Output the [X, Y] coordinate of the center of the cell containing the given text.  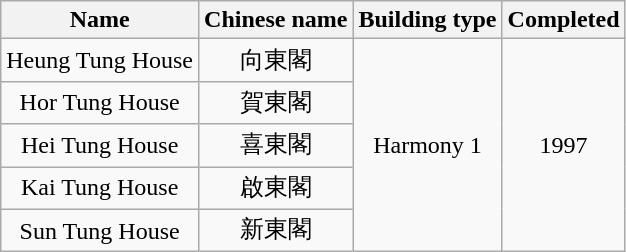
Building type [428, 20]
喜東閣 [276, 146]
向東閣 [276, 60]
Chinese name [276, 20]
Harmony 1 [428, 146]
Hor Tung House [100, 102]
新東閣 [276, 230]
Sun Tung House [100, 230]
Completed [564, 20]
啟東閣 [276, 188]
Name [100, 20]
賀東閣 [276, 102]
Heung Tung House [100, 60]
1997 [564, 146]
Kai Tung House [100, 188]
Hei Tung House [100, 146]
